Capture the cell that displays the provided text and extract its (x, y) central coordinate. 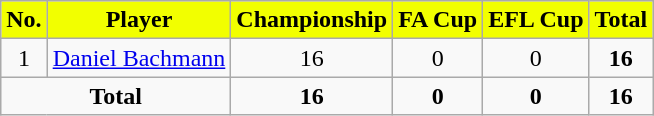
EFL Cup (536, 20)
Daniel Bachmann (139, 58)
Championship (312, 20)
FA Cup (438, 20)
1 (24, 58)
Player (139, 20)
No. (24, 20)
